Return the (x, y) coordinate for the center point of the cell that contains the specified text.  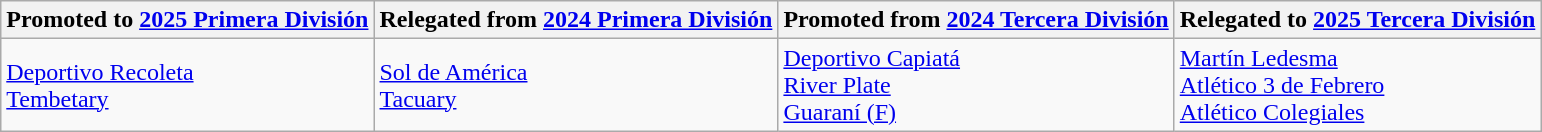
Relegated to 2025 Tercera División (1358, 20)
Sol de AméricaTacuary (576, 85)
Deportivo RecoletaTembetary (188, 85)
Relegated from 2024 Primera División (576, 20)
Martín Ledesma Atlético 3 de Febrero Atlético Colegiales (1358, 85)
Deportivo Capiatá River Plate Guaraní (F) (976, 85)
Promoted from 2024 Tercera División (976, 20)
Promoted to 2025 Primera División (188, 20)
